Pinpoint the cell where the given text exists, returning its (x, y) midpoint coordinate. 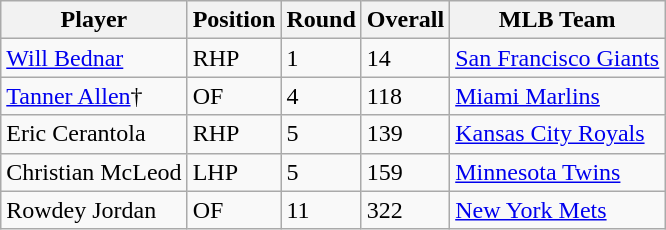
Minnesota Twins (558, 172)
San Francisco Giants (558, 58)
Rowdey Jordan (94, 210)
Round (321, 20)
139 (405, 134)
Miami Marlins (558, 96)
New York Mets (558, 210)
118 (405, 96)
Will Bednar (94, 58)
Player (94, 20)
Position (234, 20)
322 (405, 210)
Eric Cerantola (94, 134)
LHP (234, 172)
Christian McLeod (94, 172)
Overall (405, 20)
Tanner Allen† (94, 96)
4 (321, 96)
14 (405, 58)
Kansas City Royals (558, 134)
159 (405, 172)
MLB Team (558, 20)
1 (321, 58)
11 (321, 210)
